Extract the (X, Y) coordinate from the center of the cell holding the provided text.  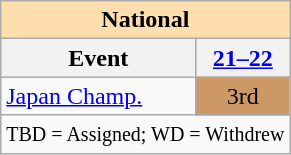
21–22 (243, 58)
Japan Champ. (98, 96)
3rd (243, 96)
TBD = Assigned; WD = Withdrew (146, 134)
National (146, 20)
Event (98, 58)
